Provide the [X, Y] coordinate of the cell's center where the given text is located.  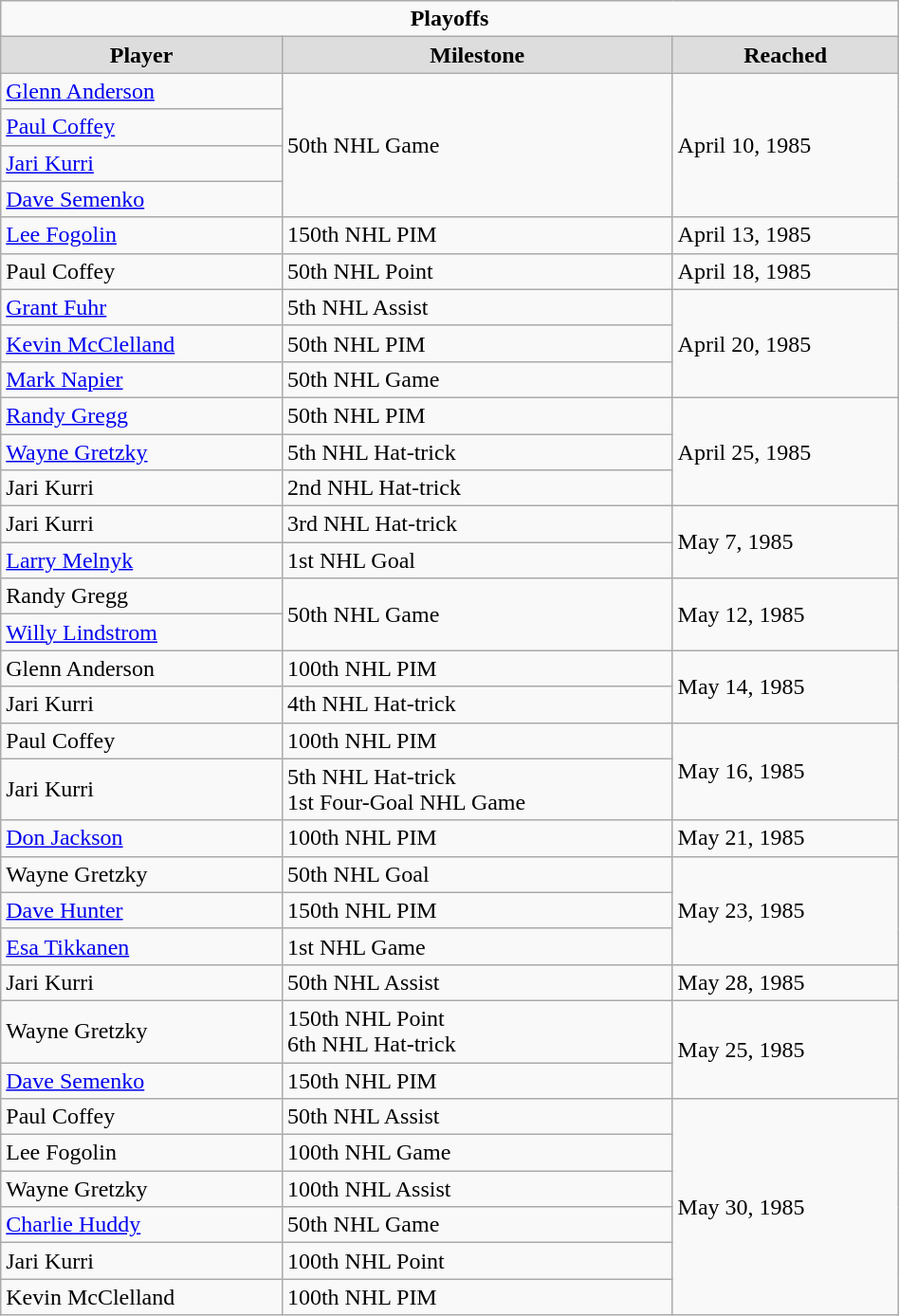
2nd NHL Hat-trick [477, 488]
Milestone [477, 55]
May 12, 1985 [785, 614]
Player [142, 55]
May 23, 1985 [785, 910]
May 14, 1985 [785, 686]
Reached [785, 55]
100th NHL Game [477, 1153]
50th NHL Point [477, 271]
May 28, 1985 [785, 982]
1st NHL Game [477, 946]
Dave Hunter [142, 910]
April 10, 1985 [785, 145]
May 7, 1985 [785, 542]
April 25, 1985 [785, 451]
5th NHL Hat-trick [477, 452]
4th NHL Hat-trick [477, 704]
Willy Lindstrom [142, 632]
May 30, 1985 [785, 1207]
150th NHL Point6th NHL Hat-trick [477, 1032]
Grant Fuhr [142, 307]
Don Jackson [142, 838]
April 20, 1985 [785, 343]
Playoffs [449, 19]
Mark Napier [142, 379]
May 16, 1985 [785, 772]
5th NHL Hat-trick1st Four-Goal NHL Game [477, 789]
100th NHL Point [477, 1261]
Charlie Huddy [142, 1225]
100th NHL Assist [477, 1189]
1st NHL Goal [477, 560]
5th NHL Assist [477, 307]
April 18, 1985 [785, 271]
April 13, 1985 [785, 235]
Esa Tikkanen [142, 946]
3rd NHL Hat-trick [477, 524]
Larry Melnyk [142, 560]
May 21, 1985 [785, 838]
50th NHL Goal [477, 874]
May 25, 1985 [785, 1049]
